Find where the given text appears and provide that cell's center as (X, Y) coordinate. 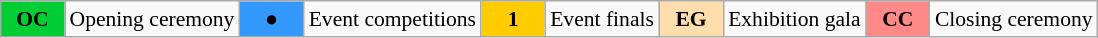
Event competitions (392, 19)
Event finals (602, 19)
1 (513, 19)
OC (32, 19)
Exhibition gala (794, 19)
Closing ceremony (1014, 19)
Opening ceremony (152, 19)
CC (898, 19)
● (271, 19)
EG (691, 19)
